Detect which cell encompasses the target text, then output its [X, Y] center coordinate. 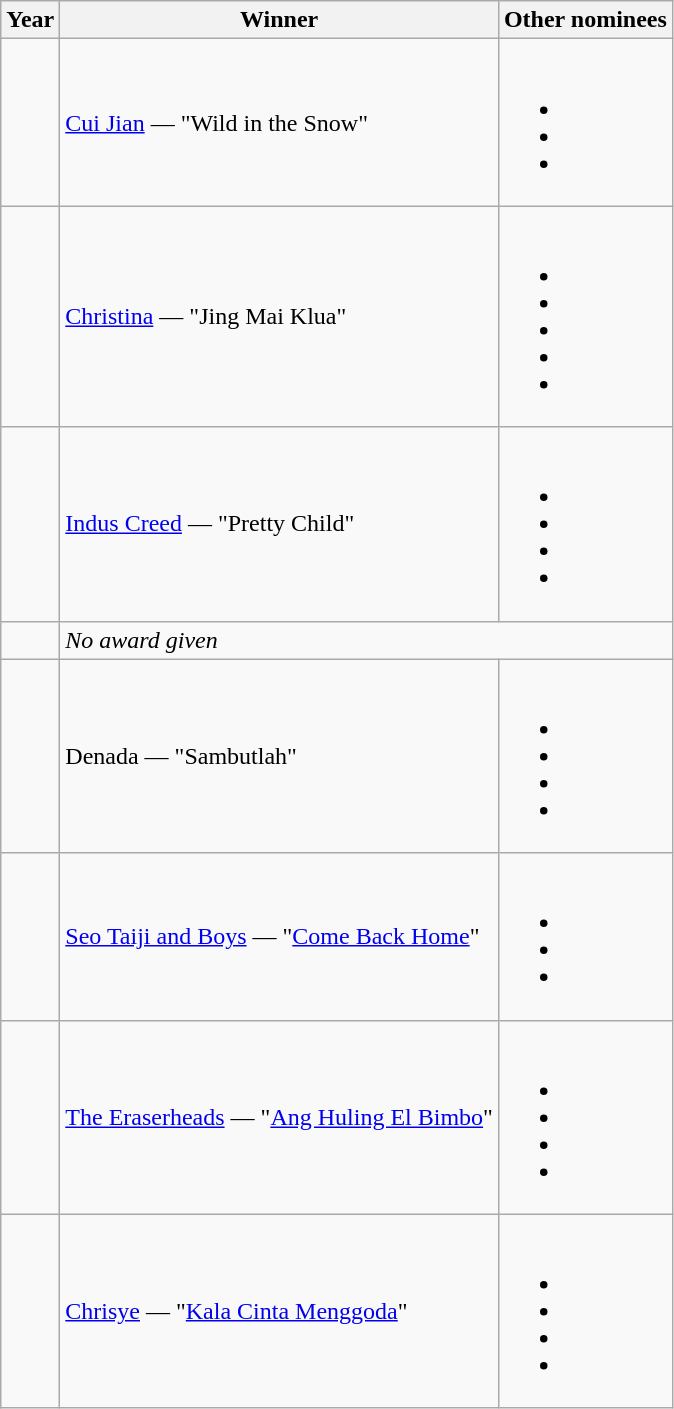
Christina — "Jing Mai Klua" [280, 316]
Indus Creed — "Pretty Child" [280, 524]
Seo Taiji and Boys — "Come Back Home" [280, 936]
Year [30, 20]
Denada — "Sambutlah" [280, 756]
No award given [366, 640]
Winner [280, 20]
The Eraserheads — "Ang Huling El Bimbo" [280, 1117]
Other nominees [585, 20]
Cui Jian — "Wild in the Snow" [280, 122]
Chrisye — "Kala Cinta Menggoda" [280, 1311]
